Capture the cell that displays the provided text and extract its [x, y] central coordinate. 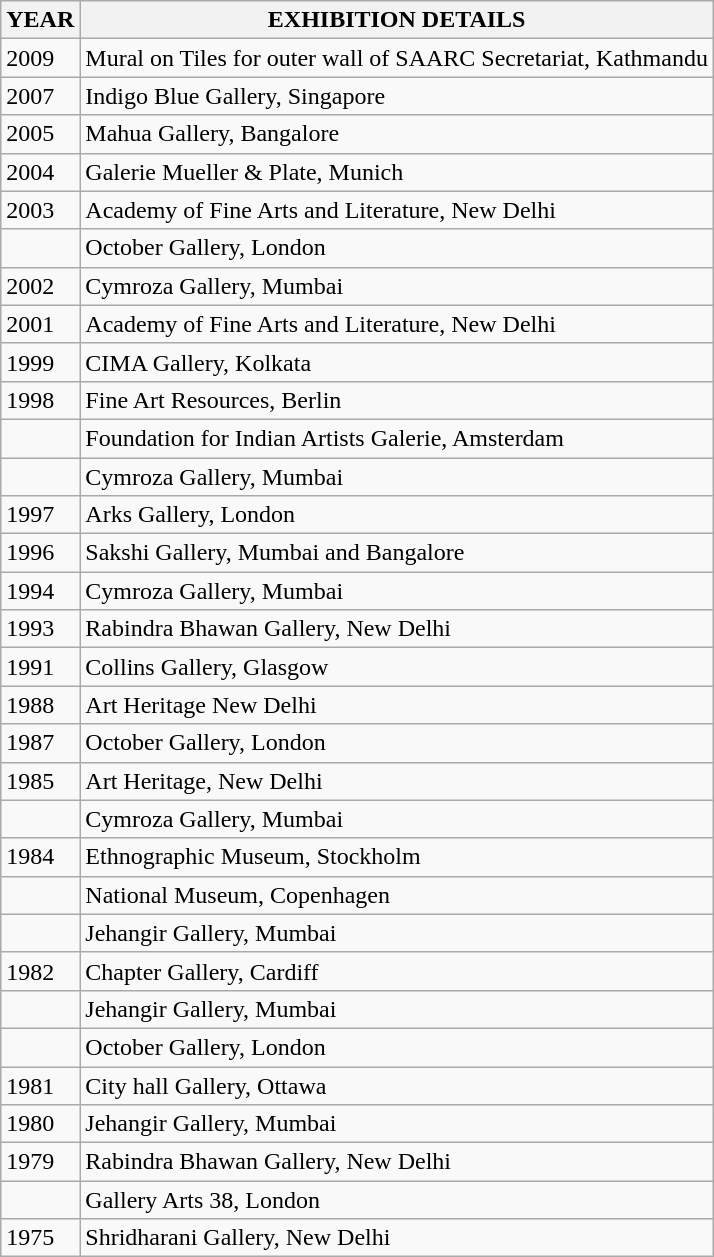
YEAR [40, 20]
Gallery Arts 38, London [397, 1200]
1984 [40, 857]
2009 [40, 58]
Sakshi Gallery, Mumbai and Bangalore [397, 553]
Art Heritage, New Delhi [397, 781]
Mural on Tiles for outer wall of SAARC Secretariat, Kathmandu [397, 58]
City hall Gallery, Ottawa [397, 1085]
Foundation for Indian Artists Galerie, Amsterdam [397, 438]
2004 [40, 172]
Indigo Blue Gallery, Singapore [397, 96]
Arks Gallery, London [397, 515]
1994 [40, 591]
Chapter Gallery, Cardiff [397, 971]
1991 [40, 667]
1988 [40, 705]
2001 [40, 324]
1979 [40, 1162]
1997 [40, 515]
Shridharani Gallery, New Delhi [397, 1238]
1998 [40, 400]
1993 [40, 629]
1981 [40, 1085]
1999 [40, 362]
Galerie Mueller & Plate, Munich [397, 172]
Collins Gallery, Glasgow [397, 667]
Mahua Gallery, Bangalore [397, 134]
1980 [40, 1124]
CIMA Gallery, Kolkata [397, 362]
1987 [40, 743]
Art Heritage New Delhi [397, 705]
1982 [40, 971]
2007 [40, 96]
2005 [40, 134]
EXHIBITION DETAILS [397, 20]
2002 [40, 286]
Fine Art Resources, Berlin [397, 400]
Ethnographic Museum, Stockholm [397, 857]
1996 [40, 553]
National Museum, Copenhagen [397, 895]
1985 [40, 781]
1975 [40, 1238]
2003 [40, 210]
